Search for the cell housing the specified text and yield its (X, Y) center coordinate. 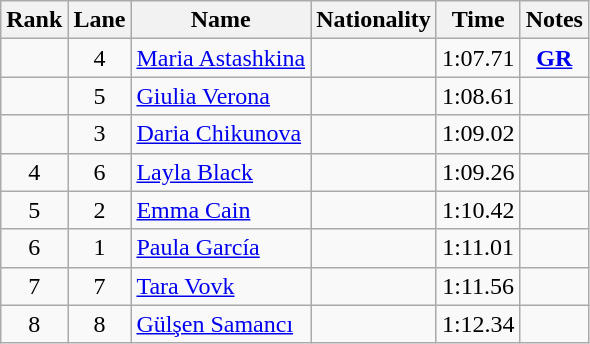
Emma Cain (221, 210)
Daria Chikunova (221, 134)
2 (100, 210)
GR (554, 58)
Tara Vovk (221, 286)
1:09.26 (478, 172)
1:08.61 (478, 96)
Gülşen Samancı (221, 324)
1:07.71 (478, 58)
Nationality (374, 20)
1 (100, 248)
Lane (100, 20)
1:12.34 (478, 324)
1:10.42 (478, 210)
Rank (34, 20)
3 (100, 134)
Notes (554, 20)
1:11.01 (478, 248)
1:09.02 (478, 134)
Name (221, 20)
Paula García (221, 248)
1:11.56 (478, 286)
Time (478, 20)
Giulia Verona (221, 96)
Maria Astashkina (221, 58)
Layla Black (221, 172)
